Capture the cell that displays the provided text and extract its (X, Y) central coordinate. 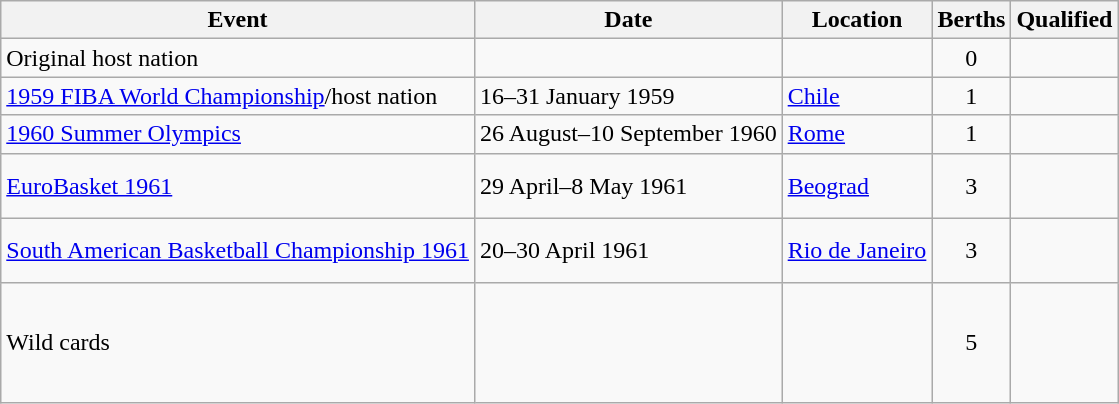
Chile (857, 96)
Qualified (1064, 20)
5 (972, 342)
South American Basketball Championship 1961 (238, 250)
Location (857, 20)
Beograd (857, 186)
EuroBasket 1961 (238, 186)
Berths (972, 20)
Date (628, 20)
Event (238, 20)
16–31 January 1959 (628, 96)
20–30 April 1961 (628, 250)
29 April–8 May 1961 (628, 186)
Wild cards (238, 342)
Rome (857, 134)
0 (972, 58)
26 August–10 September 1960 (628, 134)
Rio de Janeiro (857, 250)
1959 FIBA World Championship/host nation (238, 96)
1960 Summer Olympics (238, 134)
Original host nation (238, 58)
